Determine the [x, y] coordinate at the center of the cell enclosing the given text.  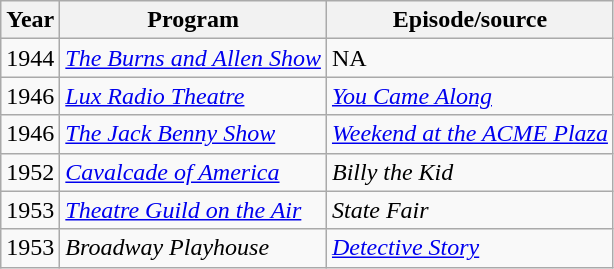
Episode/source [470, 20]
You Came Along [470, 96]
Detective Story [470, 248]
NA [470, 58]
Year [30, 20]
The Burns and Allen Show [194, 58]
Cavalcade of America [194, 172]
Broadway Playhouse [194, 248]
1944 [30, 58]
1952 [30, 172]
Lux Radio Theatre [194, 96]
Weekend at the ACME Plaza [470, 134]
Billy the Kid [470, 172]
Program [194, 20]
Theatre Guild on the Air [194, 210]
The Jack Benny Show [194, 134]
State Fair [470, 210]
